Find where the given text appears and provide that cell's center as (X, Y) coordinate. 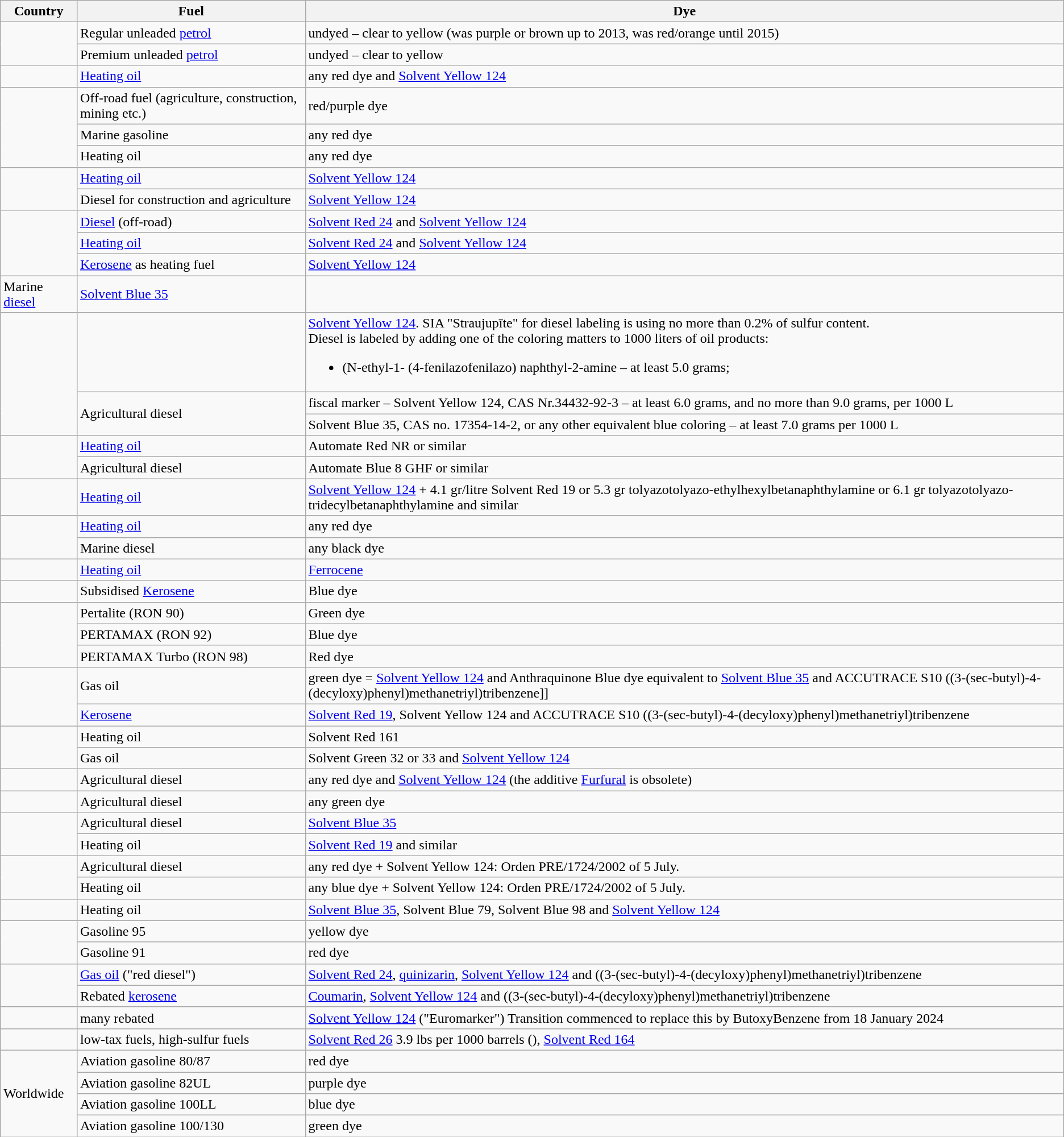
PERTAMAX (RON 92) (191, 634)
Kerosene (191, 715)
Ferrocene (684, 570)
Marine gasoline (191, 135)
any red dye and Solvent Yellow 124 (684, 76)
red/purple dye (684, 106)
Solvent Red 19, Solvent Yellow 124 and ACCUTRACE S10 ((3-(sec-butyl)-4-(decyloxy)phenyl)methanetriyl)tribenzene (684, 715)
Solvent Red 161 (684, 736)
fiscal marker – Solvent Yellow 124, CAS Nr.34432-92-3 – at least 6.0 grams, and no more than 9.0 grams, per 1000 L (684, 403)
Kerosene as heating fuel (191, 264)
Country (39, 11)
yellow dye (684, 931)
Automate Blue 8 GHF or similar (684, 468)
any red dye and Solvent Yellow 124 (the additive Furfural is obsolete) (684, 780)
purple dye (684, 1083)
Gasoline 91 (191, 953)
green dye (684, 1126)
Solvent Blue 35, Solvent Blue 79, Solvent Blue 98 and Solvent Yellow 124 (684, 910)
many rebated (191, 1018)
any green dye (684, 802)
Solvent Blue 35, CAS no. 17354-14-2, or any other equivalent blue coloring – at least 7.0 grams per 1000 L (684, 425)
Rebated kerosene (191, 996)
Worldwide (39, 1093)
Red dye (684, 656)
Off-road fuel (agriculture, construction, mining etc.) (191, 106)
Pertalite (RON 90) (191, 613)
Aviation gasoline 82UL (191, 1083)
Gas oil ("red diesel") (191, 974)
Solvent Red 24, quinizarin, Solvent Yellow 124 and ((3-(sec-butyl)-4-(decyloxy)phenyl)methanetriyl)tribenzene (684, 974)
Aviation gasoline 80/87 (191, 1061)
low-tax fuels, high-sulfur fuels (191, 1039)
blue dye (684, 1105)
undyed – clear to yellow (684, 55)
Green dye (684, 613)
Fuel (191, 11)
Regular unleaded petrol (191, 33)
any blue dye + Solvent Yellow 124: Orden PRE/1724/2002 of 5 July. (684, 888)
Solvent Red 19 and similar (684, 845)
Solvent Red 26 3.9 lbs per 1000 barrels (), Solvent Red 164 (684, 1039)
undyed – clear to yellow (was purple or brown up to 2013, was red/orange until 2015) (684, 33)
Subsidised Kerosene (191, 591)
any red dye + Solvent Yellow 124: Orden PRE/1724/2002 of 5 July. (684, 866)
Diesel for construction and agriculture (191, 200)
Diesel (off-road) (191, 221)
Premium unleaded petrol (191, 55)
PERTAMAX Turbo (RON 98) (191, 656)
Solvent Yellow 124 ("Euromarker") Transition commenced to replace this by ButoxyBenzene from 18 January 2024 (684, 1018)
Automate Red NR or similar (684, 446)
Coumarin, Solvent Yellow 124 and ((3-(sec-butyl)-4-(decyloxy)phenyl)methanetriyl)tribenzene (684, 996)
Solvent Green 32 or 33 and Solvent Yellow 124 (684, 758)
any black dye (684, 548)
Aviation gasoline 100/130 (191, 1126)
Gasoline 95 (191, 931)
Dye (684, 11)
Aviation gasoline 100LL (191, 1105)
